Extract the (x, y) coordinate from the center of the cell holding the provided text.  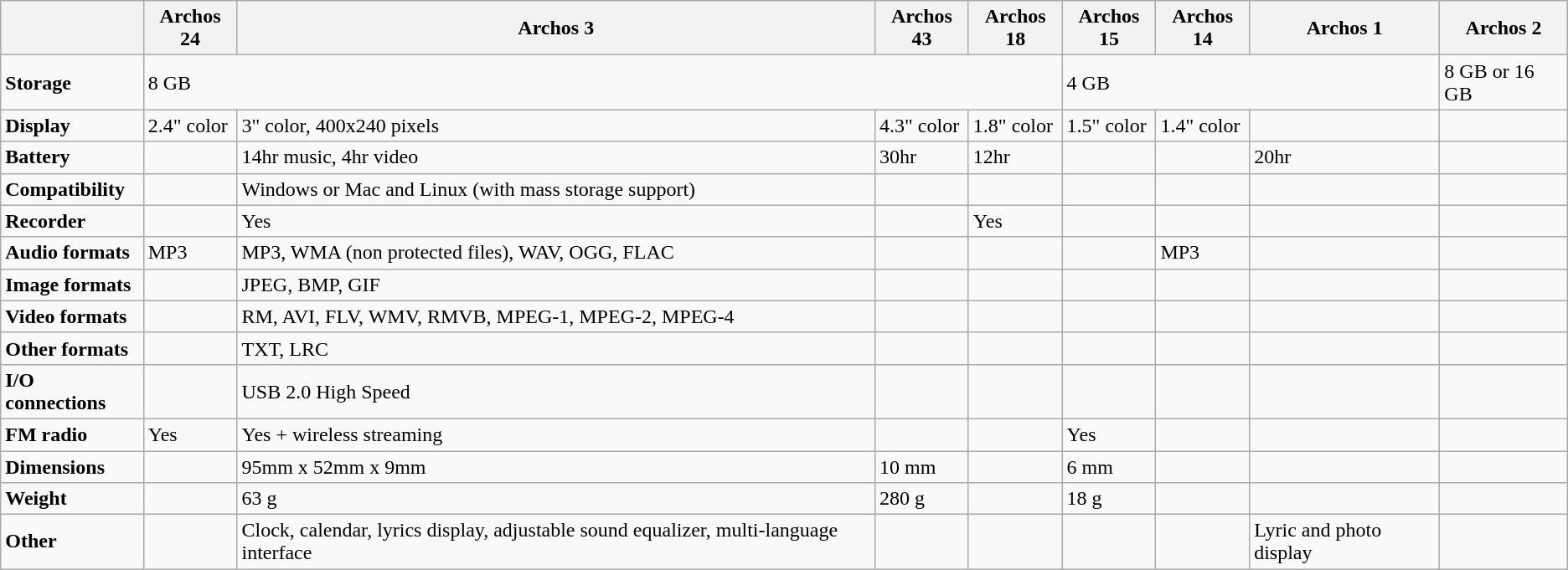
Other formats (72, 348)
20hr (1345, 157)
Archos 14 (1203, 28)
RM, AVI, FLV, WMV, RMVB, MPEG-1, MPEG-2, MPEG-4 (556, 316)
95mm x 52mm x 9mm (556, 466)
12hr (1015, 157)
1.5" color (1109, 126)
TXT, LRC (556, 348)
30hr (922, 157)
10 mm (922, 466)
8 GB (603, 82)
6 mm (1109, 466)
4.3" color (922, 126)
8 GB or 16 GB (1504, 82)
I/O connections (72, 392)
Audio formats (72, 253)
Storage (72, 82)
Image formats (72, 285)
280 g (922, 499)
Archos 2 (1504, 28)
3" color, 400x240 pixels (556, 126)
Archos 15 (1109, 28)
18 g (1109, 499)
Windows or Mac and Linux (with mass storage support) (556, 189)
2.4" color (190, 126)
Dimensions (72, 466)
Archos 18 (1015, 28)
1.4" color (1203, 126)
Yes + wireless streaming (556, 434)
Archos 1 (1345, 28)
Weight (72, 499)
Video formats (72, 316)
63 g (556, 499)
4 GB (1251, 82)
1.8" color (1015, 126)
Lyric and photo display (1345, 542)
Compatibility (72, 189)
USB 2.0 High Speed (556, 392)
JPEG, BMP, GIF (556, 285)
Archos 24 (190, 28)
Archos 3 (556, 28)
FM radio (72, 434)
14hr music, 4hr video (556, 157)
MP3, WMA (non protected files), WAV, OGG, FLAC (556, 253)
Recorder (72, 221)
Display (72, 126)
Archos 43 (922, 28)
Other (72, 542)
Clock, calendar, lyrics display, adjustable sound equalizer, multi-language interface (556, 542)
Battery (72, 157)
